Detect which cell encompasses the target text, then output its (X, Y) center coordinate. 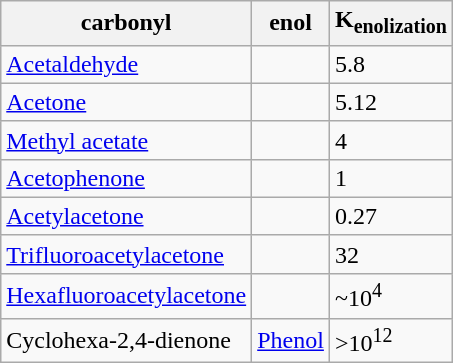
Phenol (291, 340)
Kenolization (390, 23)
Cyclohexa-2,4-dienone (126, 340)
Trifluoroacetylacetone (126, 254)
~104 (390, 296)
1 (390, 178)
5.12 (390, 102)
4 (390, 140)
Acetaldehyde (126, 64)
32 (390, 254)
Hexafluoroacetylacetone (126, 296)
Acetophenone (126, 178)
>1012 (390, 340)
Methyl acetate (126, 140)
Acetone (126, 102)
enol (291, 23)
5.8 (390, 64)
0.27 (390, 216)
Acetylacetone (126, 216)
carbonyl (126, 23)
